Provide the (x, y) coordinate of the cell's center where the given text is located.  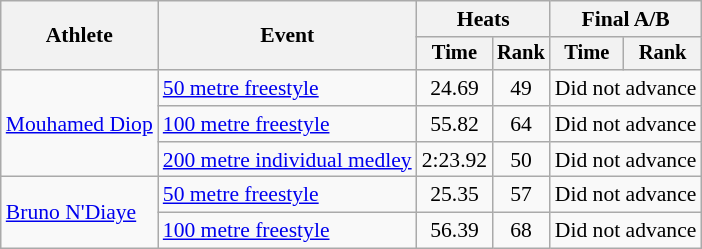
55.82 (454, 124)
50 (521, 160)
Heats (484, 19)
24.69 (454, 88)
25.35 (454, 195)
2:23.92 (454, 160)
57 (521, 195)
Bruno N'Diaye (80, 212)
Final A/B (626, 19)
56.39 (454, 231)
68 (521, 231)
200 metre individual medley (288, 160)
Event (288, 36)
Mouhamed Diop (80, 124)
49 (521, 88)
Athlete (80, 36)
64 (521, 124)
